From the cell containing the given text, extract its center point as [x, y] coordinate. 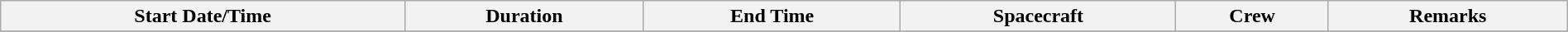
Spacecraft [1039, 16]
Start Date/Time [203, 16]
Crew [1252, 16]
End Time [772, 16]
Duration [524, 16]
Remarks [1447, 16]
